Identify which cell holds the provided text, then report its [X, Y] central coordinate. 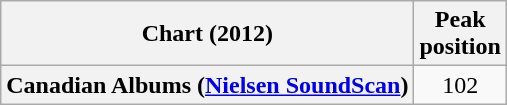
102 [460, 85]
Canadian Albums (Nielsen SoundScan) [208, 85]
Chart (2012) [208, 34]
Peakposition [460, 34]
